Find where the given text appears and provide that cell's center as (x, y) coordinate. 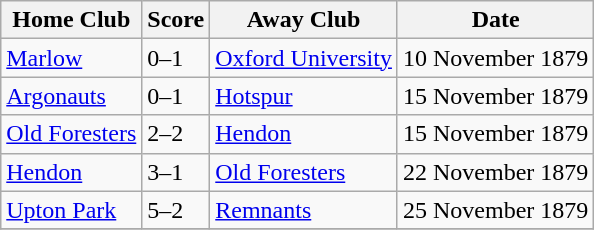
22 November 1879 (495, 172)
Date (495, 20)
3–1 (176, 172)
Upton Park (72, 210)
2–2 (176, 134)
Marlow (72, 58)
25 November 1879 (495, 210)
10 November 1879 (495, 58)
Hotspur (304, 96)
Argonauts (72, 96)
Oxford University (304, 58)
Score (176, 20)
5–2 (176, 210)
Home Club (72, 20)
Away Club (304, 20)
Remnants (304, 210)
